Return the [x, y] coordinate for the center point of the cell that contains the specified text.  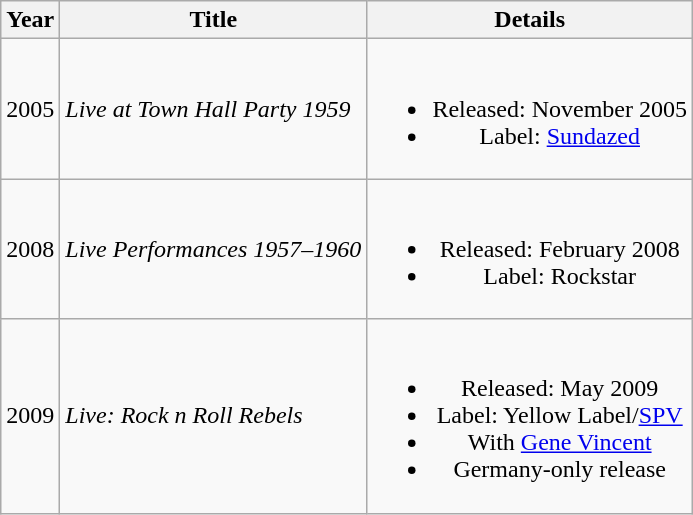
Title [214, 20]
Year [30, 20]
2009 [30, 416]
Live at Town Hall Party 1959 [214, 109]
2008 [30, 249]
Released: November 2005Label: Sundazed [530, 109]
Live Performances 1957–1960 [214, 249]
Released: February 2008Label: Rockstar [530, 249]
2005 [30, 109]
Details [530, 20]
Released: May 2009Label: Yellow Label/SPVWith Gene VincentGermany-only release [530, 416]
Live: Rock n Roll Rebels [214, 416]
